Return (x, y) of the center of cell containing provided text 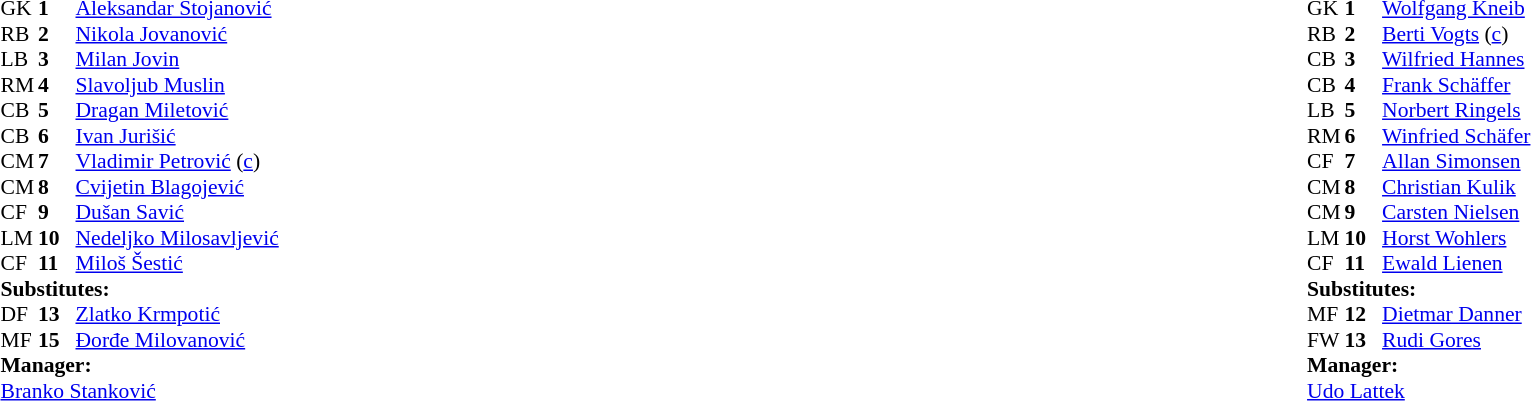
Winfried Schäfer (1456, 136)
FW (1326, 340)
Dietmar Danner (1456, 315)
Đorđe Milovanović (178, 340)
Dragan Miletović (178, 111)
Horst Wohlers (1456, 238)
Allan Simonsen (1456, 161)
Christian Kulik (1456, 187)
Nedeljko Milosavljević (178, 238)
Dušan Savić (178, 213)
Nikola Jovanović (178, 34)
15 (57, 340)
Zlatko Krmpotić (178, 315)
Norbert Ringels (1456, 111)
Cvijetin Blagojević (178, 187)
Wilfried Hannes (1456, 59)
Milan Jovin (178, 59)
Miloš Šestić (178, 263)
Frank Schäffer (1456, 85)
Ivan Jurišić (178, 136)
Berti Vogts (c) (1456, 34)
Carsten Nielsen (1456, 213)
Slavoljub Muslin (178, 85)
Ewald Lienen (1456, 263)
12 (1364, 315)
Rudi Gores (1456, 340)
DF (19, 315)
Vladimir Petrović (c) (178, 161)
